Locate the cell with the specified text and output its [X, Y] center coordinate. 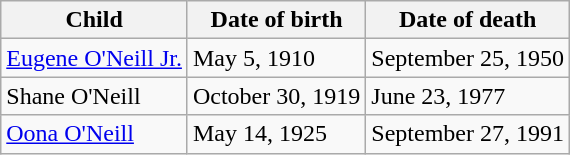
Child [94, 20]
Date of death [468, 20]
September 25, 1950 [468, 58]
Oona O'Neill [94, 134]
May 5, 1910 [276, 58]
Eugene O'Neill Jr. [94, 58]
May 14, 1925 [276, 134]
September 27, 1991 [468, 134]
October 30, 1919 [276, 96]
Date of birth [276, 20]
Shane O'Neill [94, 96]
June 23, 1977 [468, 96]
